Locate the cell with the specified text and output its (X, Y) center coordinate. 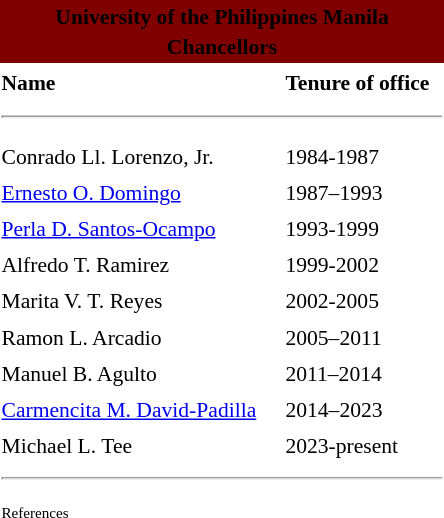
Ernesto O. Domingo (140, 192)
2005–2011 (364, 336)
2014–2023 (364, 410)
2011–2014 (364, 374)
Michael L. Tee (140, 446)
Name (140, 82)
Alfredo T. Ramirez (140, 264)
University of the Philippines ManilaChancellors (222, 32)
1999-2002 (364, 264)
Ramon L. Arcadio (140, 336)
2002-2005 (364, 300)
Marita V. T. Reyes (140, 300)
Conrado Ll. Lorenzo, Jr. (140, 156)
1984-1987 (364, 156)
2023-present (364, 446)
Carmencita M. David-Padilla (140, 410)
Tenure of office (364, 82)
Perla D. Santos-Ocampo (140, 228)
1987–1993 (364, 192)
1993-1999 (364, 228)
Manuel B. Agulto (140, 374)
